Capture the cell that displays the provided text and extract its [X, Y] central coordinate. 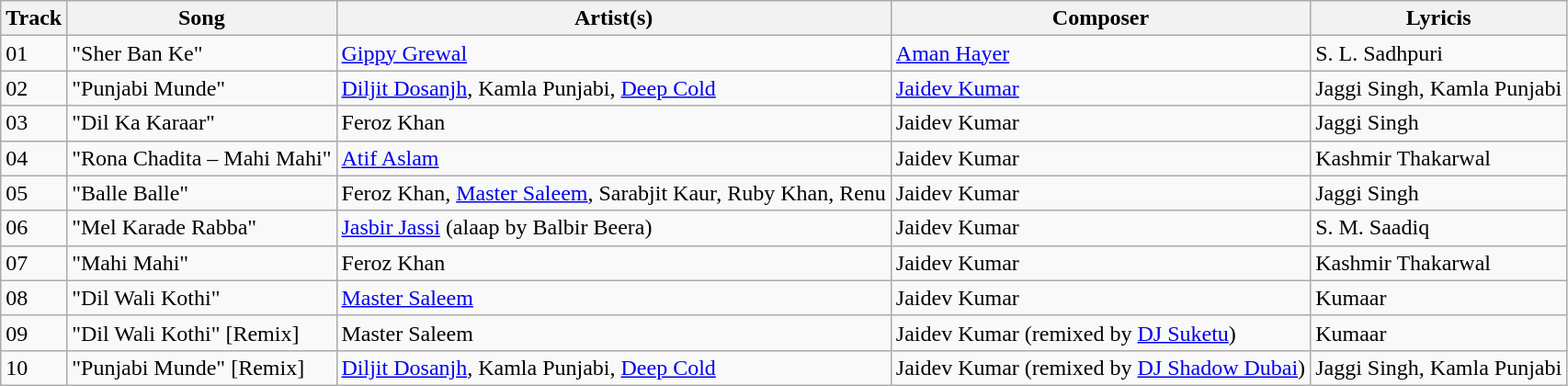
"Dil Wali Kothi" [Remix] [202, 333]
Aman Hayer [1100, 53]
09 [34, 333]
Jaidev Kumar (remixed by DJ Shadow Dubai) [1100, 368]
Lyricis [1439, 18]
"Mel Karade Rabba" [202, 228]
Jasbir Jassi (alaap by Balbir Beera) [614, 228]
02 [34, 88]
07 [34, 263]
04 [34, 158]
"Mahi Mahi" [202, 263]
Atif Aslam [614, 158]
Composer [1100, 18]
S. M. Saadiq [1439, 228]
08 [34, 298]
Jaidev Kumar (remixed by DJ Suketu) [1100, 333]
03 [34, 123]
Feroz Khan, Master Saleem, Sarabjit Kaur, Ruby Khan, Renu [614, 193]
Gippy Grewal [614, 53]
01 [34, 53]
"Rona Chadita – Mahi Mahi" [202, 158]
06 [34, 228]
"Punjabi Munde" [Remix] [202, 368]
10 [34, 368]
05 [34, 193]
Track [34, 18]
Artist(s) [614, 18]
"Sher Ban Ke" [202, 53]
"Punjabi Munde" [202, 88]
Song [202, 18]
S. L. Sadhpuri [1439, 53]
"Dil Wali Kothi" [202, 298]
"Dil Ka Karaar" [202, 123]
"Balle Balle" [202, 193]
